Pinpoint the cell where the given text exists, returning its (x, y) midpoint coordinate. 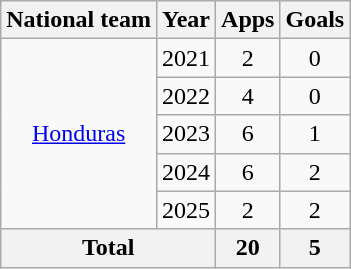
Apps (248, 20)
2025 (186, 210)
National team (79, 20)
1 (315, 134)
2023 (186, 134)
5 (315, 248)
2022 (186, 96)
Goals (315, 20)
4 (248, 96)
2024 (186, 172)
2021 (186, 58)
Year (186, 20)
20 (248, 248)
Total (108, 248)
Honduras (79, 134)
